Search for the cell housing the specified text and yield its (x, y) center coordinate. 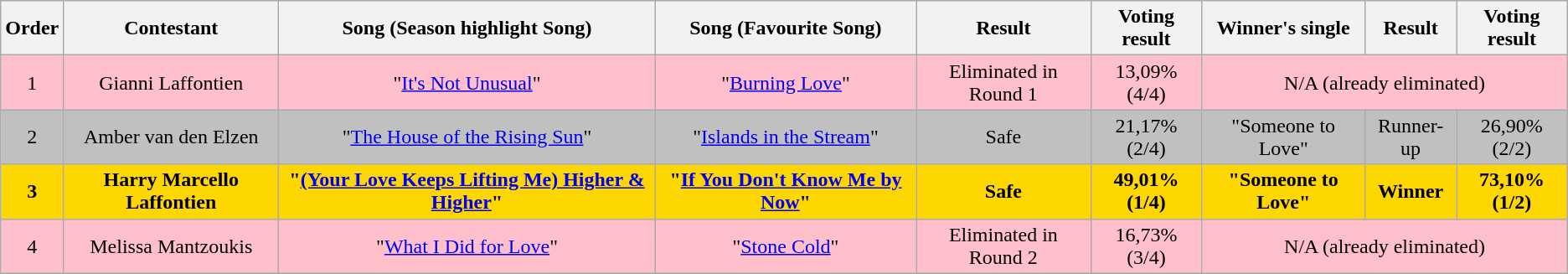
Song (Favourite Song) (786, 28)
"If You Don't Know Me by Now" (786, 191)
"Burning Love" (786, 82)
3 (32, 191)
"It's Not Unusual" (467, 82)
Gianni Laffontien (171, 82)
4 (32, 246)
Runner-up (1411, 137)
"(Your Love Keeps Lifting Me) Higher & Higher" (467, 191)
Melissa Mantzoukis (171, 246)
"The House of the Rising Sun" (467, 137)
2 (32, 137)
Winner's single (1283, 28)
Song (Season highlight Song) (467, 28)
1 (32, 82)
"Stone Cold" (786, 246)
Contestant (171, 28)
21,17% (2/4) (1146, 137)
Harry Marcello Laffontien (171, 191)
Eliminated in Round 1 (1003, 82)
"What I Did for Love" (467, 246)
Order (32, 28)
Winner (1411, 191)
Eliminated in Round 2 (1003, 246)
26,90% (2/2) (1511, 137)
"Islands in the Stream" (786, 137)
16,73% (3/4) (1146, 246)
13,09% (4/4) (1146, 82)
73,10% (1/2) (1511, 191)
49,01% (1/4) (1146, 191)
Amber van den Elzen (171, 137)
